For the text-containing cell, return its midpoint in [X, Y] coordinate format. 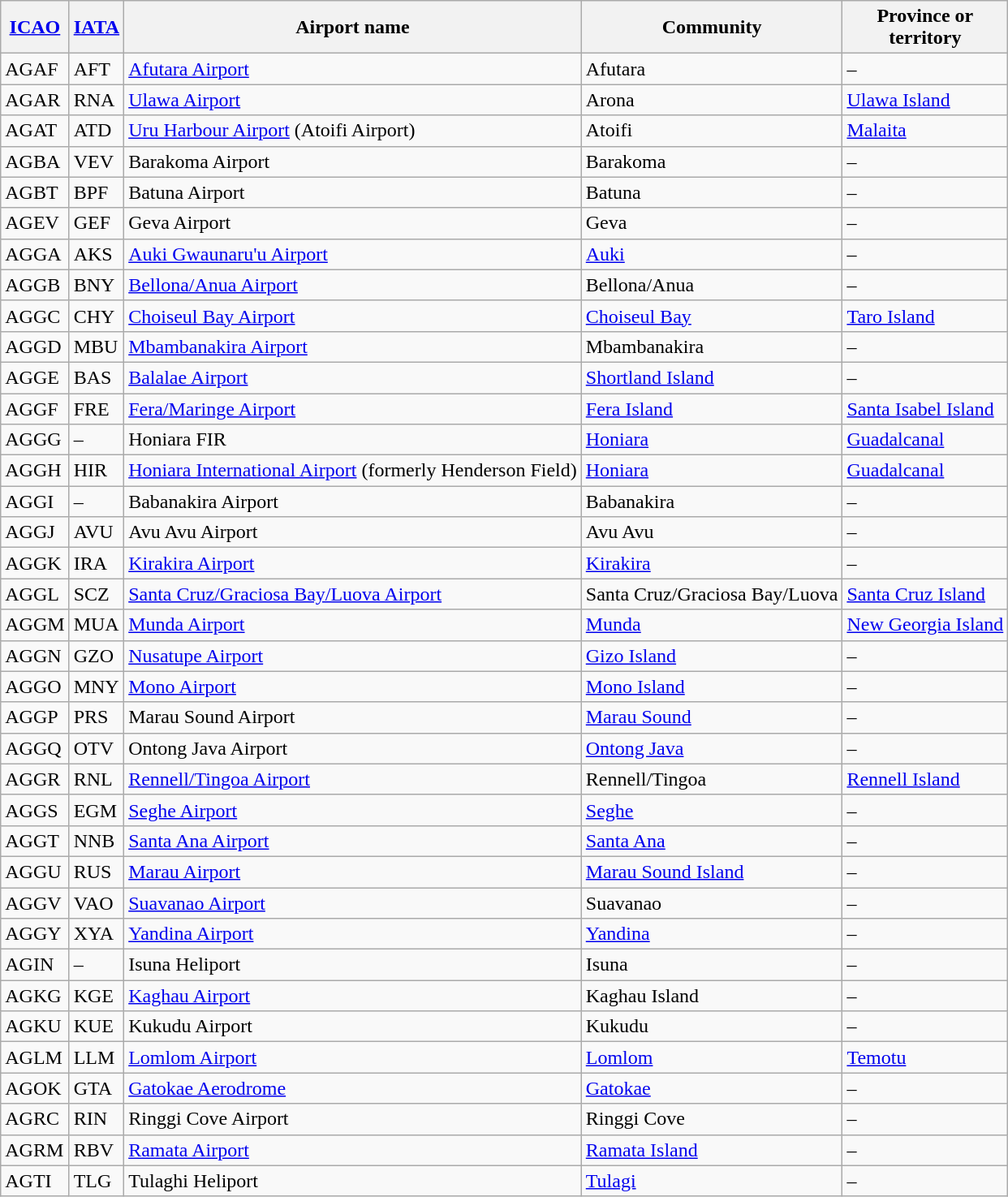
Kirakira [712, 563]
Rennell/Tingoa Airport [353, 779]
CHY [97, 316]
AGGY [35, 934]
AGBA [35, 161]
AGBT [35, 192]
Marau Airport [353, 872]
Nusatupe Airport [353, 656]
Suavanao Airport [353, 903]
Avu Avu [712, 532]
Auki [712, 254]
AGTI [35, 1181]
Temotu [925, 1057]
AGGQ [35, 748]
Santa Ana Airport [353, 841]
GTA [97, 1088]
Shortland Island [712, 377]
Kirakira Airport [353, 563]
Munda [712, 625]
Babanakira [712, 502]
VAO [97, 903]
IRA [97, 563]
AGKG [35, 996]
OTV [97, 748]
AGLM [35, 1057]
AGGL [35, 594]
Gizo Island [712, 656]
Munda Airport [353, 625]
Mbambanakira Airport [353, 347]
Yandina [712, 934]
Lomlom [712, 1057]
Auki Gwaunaru'u Airport [353, 254]
MUA [97, 625]
Batuna Airport [353, 192]
Barakoma Airport [353, 161]
AGGK [35, 563]
GZO [97, 656]
AGGR [35, 779]
Babanakira Airport [353, 502]
AGGC [35, 316]
AGOK [35, 1088]
ICAO [35, 28]
RIN [97, 1119]
BNY [97, 285]
Uru Harbour Airport (Atoifi Airport) [353, 131]
Ramata Island [712, 1150]
Choiseul Bay Airport [353, 316]
Rennell Island [925, 779]
Gatokae Aerodrome [353, 1088]
Santa Cruz/Graciosa Bay/Luova [712, 594]
AGAF [35, 69]
Rennell/Tingoa [712, 779]
AGGS [35, 810]
Geva Airport [353, 223]
Geva [712, 223]
Gatokae [712, 1088]
Avu Avu Airport [353, 532]
GEF [97, 223]
RNL [97, 779]
Marau Sound Airport [353, 717]
KUE [97, 1027]
Choiseul Bay [712, 316]
AGGG [35, 440]
Bellona/Anua Airport [353, 285]
AVU [97, 532]
AGRC [35, 1119]
Seghe [712, 810]
Ulawa Airport [353, 100]
Ulawa Island [925, 100]
AGGE [35, 377]
AGAR [35, 100]
New Georgia Island [925, 625]
AGGD [35, 347]
Kaghau Island [712, 996]
Santa Isabel Island [925, 408]
Bellona/Anua [712, 285]
AGGB [35, 285]
Community [712, 28]
Isuna Heliport [353, 965]
Ontong Java Airport [353, 748]
Batuna [712, 192]
AGIN [35, 965]
AGRM [35, 1150]
Ringgi Cove Airport [353, 1119]
AGGP [35, 717]
Honiara FIR [353, 440]
Mono Island [712, 687]
Afutara [712, 69]
KGE [97, 996]
Balalae Airport [353, 377]
Suavanao [712, 903]
Lomlom Airport [353, 1057]
Santa Cruz Island [925, 594]
Honiara International Airport (formerly Henderson Field) [353, 471]
BAS [97, 377]
Isuna [712, 965]
AGGA [35, 254]
Santa Cruz/Graciosa Bay/Luova Airport [353, 594]
VEV [97, 161]
HIR [97, 471]
RBV [97, 1150]
AGGO [35, 687]
RUS [97, 872]
Province orterritory [925, 28]
ATD [97, 131]
AGEV [35, 223]
AGGM [35, 625]
AGKU [35, 1027]
XYA [97, 934]
Malaita [925, 131]
Marau Sound [712, 717]
NNB [97, 841]
Tulaghi Heliport [353, 1181]
Kukudu [712, 1027]
AGGI [35, 502]
Arona [712, 100]
Ontong Java [712, 748]
Ringgi Cove [712, 1119]
Seghe Airport [353, 810]
TLG [97, 1181]
MBU [97, 347]
Airport name [353, 28]
AGGU [35, 872]
SCZ [97, 594]
Kaghau Airport [353, 996]
AGGV [35, 903]
Santa Ana [712, 841]
AKS [97, 254]
AFT [97, 69]
Fera Island [712, 408]
RNA [97, 100]
Barakoma [712, 161]
Taro Island [925, 316]
AGGT [35, 841]
Yandina Airport [353, 934]
Ramata Airport [353, 1150]
IATA [97, 28]
AGGF [35, 408]
AGAT [35, 131]
Mono Airport [353, 687]
AGGJ [35, 532]
AGGN [35, 656]
LLM [97, 1057]
Atoifi [712, 131]
FRE [97, 408]
Tulagi [712, 1181]
Mbambanakira [712, 347]
AGGH [35, 471]
Kukudu Airport [353, 1027]
MNY [97, 687]
Fera/Maringe Airport [353, 408]
Afutara Airport [353, 69]
PRS [97, 717]
EGM [97, 810]
Marau Sound Island [712, 872]
BPF [97, 192]
